Scan for the cell matching the given text and deliver its [x, y] coordinate at center. 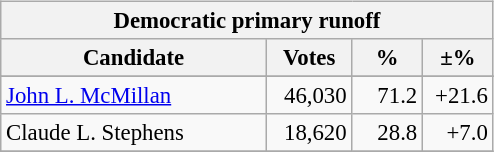
Claude L. Stephens [134, 133]
46,030 [309, 96]
Candidate [134, 58]
John L. McMillan [134, 96]
71.2 [388, 96]
±% [458, 58]
+21.6 [458, 96]
Democratic primary runoff [247, 21]
Votes [309, 58]
18,620 [309, 133]
+7.0 [458, 133]
28.8 [388, 133]
% [388, 58]
